Detect which cell encompasses the target text, then output its [X, Y] center coordinate. 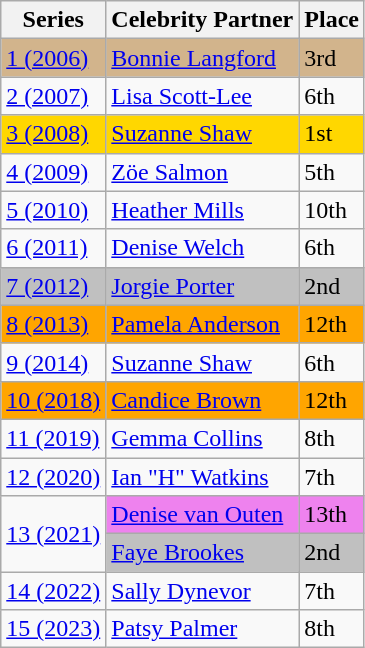
Ian "H" Watkins [202, 477]
Jorgie Porter [202, 286]
Bonnie Langford [202, 58]
3rd [332, 58]
Sally Dynevor [202, 591]
Lisa Scott-Lee [202, 96]
Heather Mills [202, 210]
4 (2009) [54, 172]
Pamela Anderson [202, 324]
6 (2011) [54, 248]
Celebrity Partner [202, 20]
Denise van Outen [202, 515]
3 (2008) [54, 134]
10th [332, 210]
Denise Welch [202, 248]
1 (2006) [54, 58]
Zöe Salmon [202, 172]
Gemma Collins [202, 438]
Candice Brown [202, 400]
10 (2018) [54, 400]
Patsy Palmer [202, 629]
1st [332, 134]
Place [332, 20]
8 (2013) [54, 324]
5 (2010) [54, 210]
2 (2007) [54, 96]
7 (2012) [54, 286]
11 (2019) [54, 438]
Faye Brookes [202, 553]
13 (2021) [54, 534]
5th [332, 172]
14 (2022) [54, 591]
15 (2023) [54, 629]
13th [332, 515]
9 (2014) [54, 362]
Series [54, 20]
12 (2020) [54, 477]
